Search for the cell housing the specified text and yield its [X, Y] center coordinate. 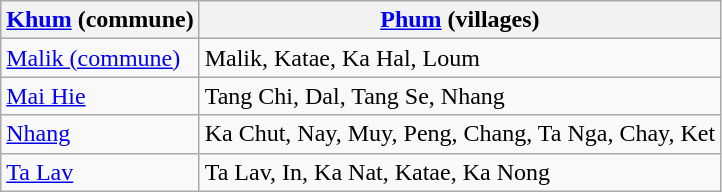
Nhang [100, 134]
Phum (villages) [460, 20]
Malik (commune) [100, 58]
Ka Chut, Nay, Muy, Peng, Chang, Ta Nga, Chay, Ket [460, 134]
Ta Lav, In, Ka Nat, Katae, Ka Nong [460, 172]
Ta Lav [100, 172]
Malik, Katae, Ka Hal, Loum [460, 58]
Khum (commune) [100, 20]
Mai Hie [100, 96]
Tang Chi, Dal, Tang Se, Nhang [460, 96]
